Output the (x, y) coordinate of the center of the cell containing the given text.  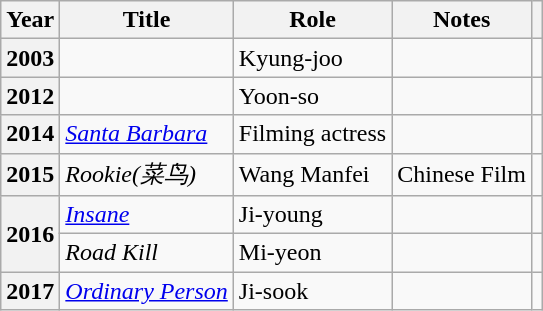
Kyung-joo (312, 58)
Yoon-so (312, 96)
Chinese Film (462, 174)
Insane (147, 215)
Ji-sook (312, 291)
2012 (30, 96)
Title (147, 20)
2017 (30, 291)
2003 (30, 58)
Mi-yeon (312, 253)
2014 (30, 134)
Santa Barbara (147, 134)
Filming actress (312, 134)
Year (30, 20)
Ji-young (312, 215)
Road Kill (147, 253)
Rookie(菜鸟) (147, 174)
Wang Manfei (312, 174)
Role (312, 20)
2015 (30, 174)
Notes (462, 20)
2016 (30, 234)
Ordinary Person (147, 291)
